Scan for the cell matching the given text and deliver its [X, Y] coordinate at center. 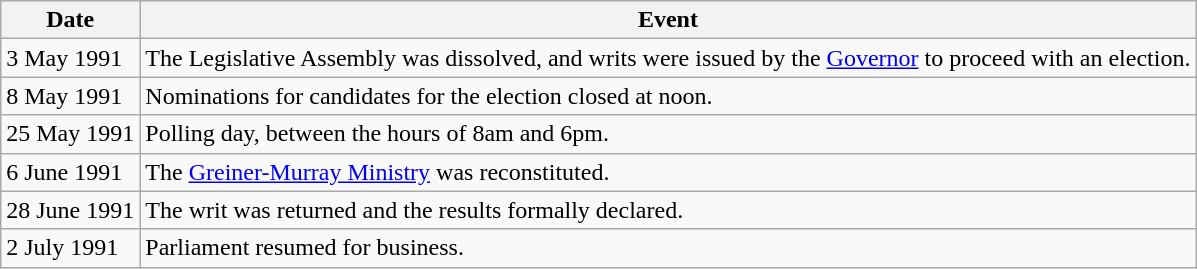
Polling day, between the hours of 8am and 6pm. [668, 134]
8 May 1991 [70, 96]
28 June 1991 [70, 210]
3 May 1991 [70, 58]
2 July 1991 [70, 248]
Date [70, 20]
25 May 1991 [70, 134]
Parliament resumed for business. [668, 248]
The writ was returned and the results formally declared. [668, 210]
6 June 1991 [70, 172]
The Legislative Assembly was dissolved, and writs were issued by the Governor to proceed with an election. [668, 58]
Nominations for candidates for the election closed at noon. [668, 96]
Event [668, 20]
The Greiner-Murray Ministry was reconstituted. [668, 172]
